Locate the cell with the specified text and output its [X, Y] center coordinate. 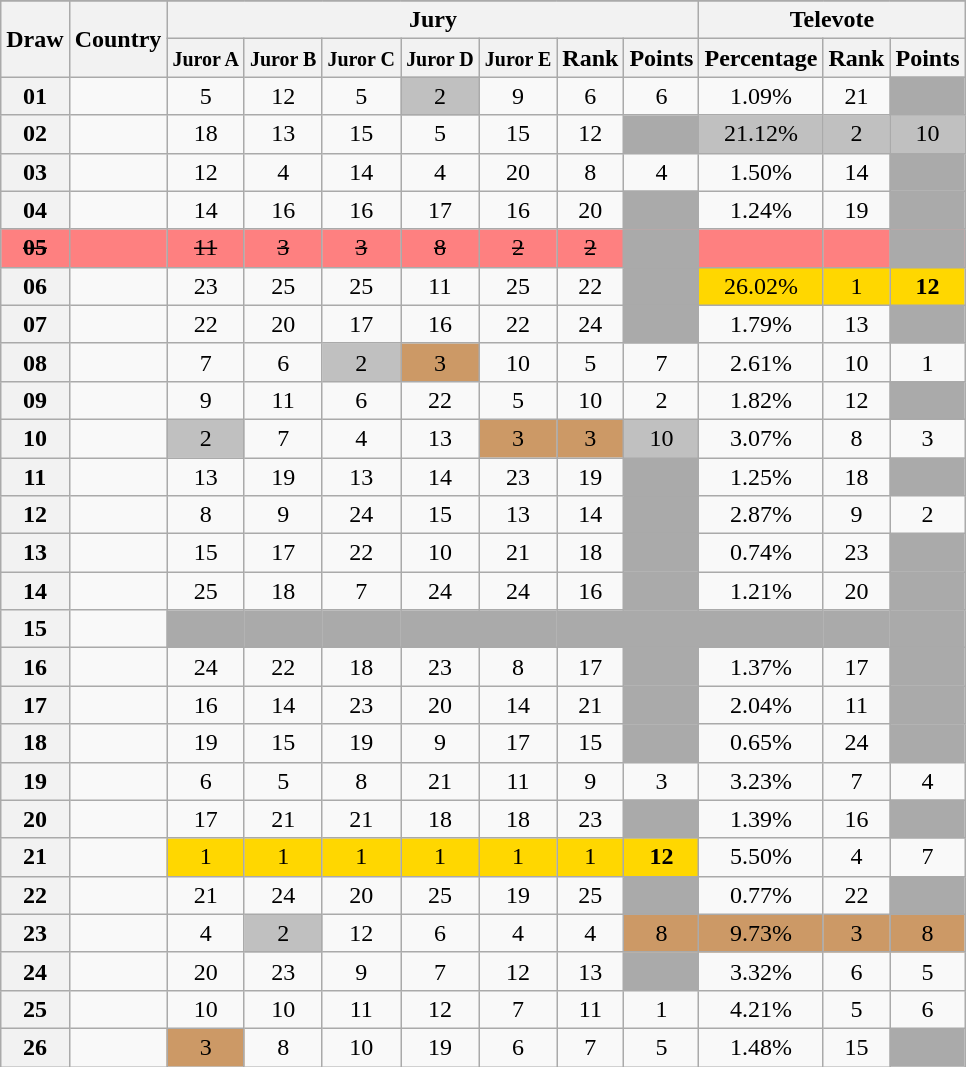
1.25% [761, 477]
1.24% [761, 210]
09 [35, 400]
0.74% [761, 553]
Juror A [206, 58]
Percentage [761, 58]
Country [118, 39]
Juror B [283, 58]
3.32% [761, 971]
2.04% [761, 705]
26 [35, 1047]
1.50% [761, 172]
1.39% [761, 819]
5.50% [761, 857]
9.73% [761, 933]
Juror E [518, 58]
1.09% [761, 96]
Jury [433, 20]
Juror D [440, 58]
3.07% [761, 438]
3.23% [761, 781]
03 [35, 172]
02 [35, 134]
Draw [35, 39]
2.61% [761, 362]
1.79% [761, 324]
06 [35, 286]
Televote [832, 20]
01 [35, 96]
2.87% [761, 515]
4.21% [761, 1009]
04 [35, 210]
Juror C [362, 58]
05 [35, 248]
0.65% [761, 743]
26.02% [761, 286]
08 [35, 362]
1.37% [761, 667]
1.82% [761, 400]
21.12% [761, 134]
07 [35, 324]
1.48% [761, 1047]
0.77% [761, 895]
1.21% [761, 591]
